Detect which cell encompasses the target text, then output its [x, y] center coordinate. 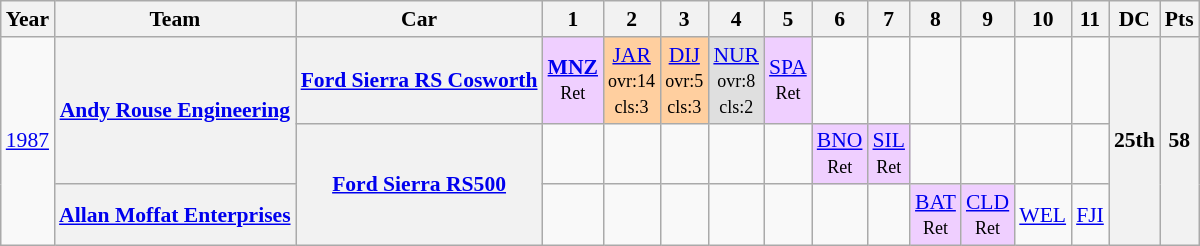
DC [1134, 19]
WEL [1042, 216]
10 [1042, 19]
Andy Rouse Engineering [175, 111]
Allan Moffat Enterprises [175, 216]
11 [1090, 19]
25th [1134, 142]
Ford Sierra RS Cosworth [420, 80]
9 [988, 19]
SILRet [888, 154]
Pts [1180, 19]
Ford Sierra RS500 [420, 184]
NURovr:8cls:2 [736, 80]
BNORet [840, 154]
3 [684, 19]
Team [175, 19]
5 [788, 19]
FJI [1090, 216]
8 [936, 19]
MNZRet [573, 80]
4 [736, 19]
CLDRet [988, 216]
SPARet [788, 80]
Year [28, 19]
1 [573, 19]
Car [420, 19]
58 [1180, 142]
6 [840, 19]
JARovr:14cls:3 [632, 80]
BATRet [936, 216]
2 [632, 19]
DIJovr:5cls:3 [684, 80]
7 [888, 19]
1987 [28, 142]
